Capture the cell that displays the provided text and extract its [x, y] central coordinate. 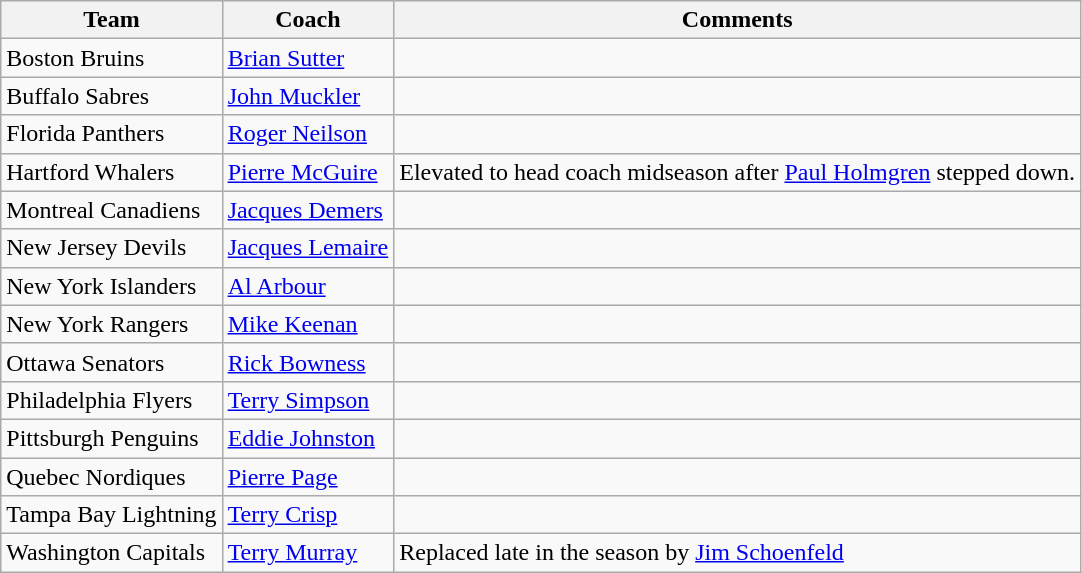
Coach [308, 20]
Pittsburgh Penguins [112, 438]
John Muckler [308, 96]
Roger Neilson [308, 134]
Ottawa Senators [112, 362]
Terry Murray [308, 553]
Rick Bowness [308, 362]
Team [112, 20]
Washington Capitals [112, 553]
Tampa Bay Lightning [112, 515]
Pierre McGuire [308, 172]
New York Rangers [112, 324]
Jacques Lemaire [308, 248]
Buffalo Sabres [112, 96]
Comments [738, 20]
Hartford Whalers [112, 172]
Montreal Canadiens [112, 210]
Brian Sutter [308, 58]
Quebec Nordiques [112, 477]
Mike Keenan [308, 324]
Terry Simpson [308, 400]
Elevated to head coach midseason after Paul Holmgren stepped down. [738, 172]
Jacques Demers [308, 210]
Terry Crisp [308, 515]
Philadelphia Flyers [112, 400]
Florida Panthers [112, 134]
Boston Bruins [112, 58]
New Jersey Devils [112, 248]
Al Arbour [308, 286]
Replaced late in the season by Jim Schoenfeld [738, 553]
New York Islanders [112, 286]
Pierre Page [308, 477]
Eddie Johnston [308, 438]
